From the cell containing the given text, extract its center point as [X, Y] coordinate. 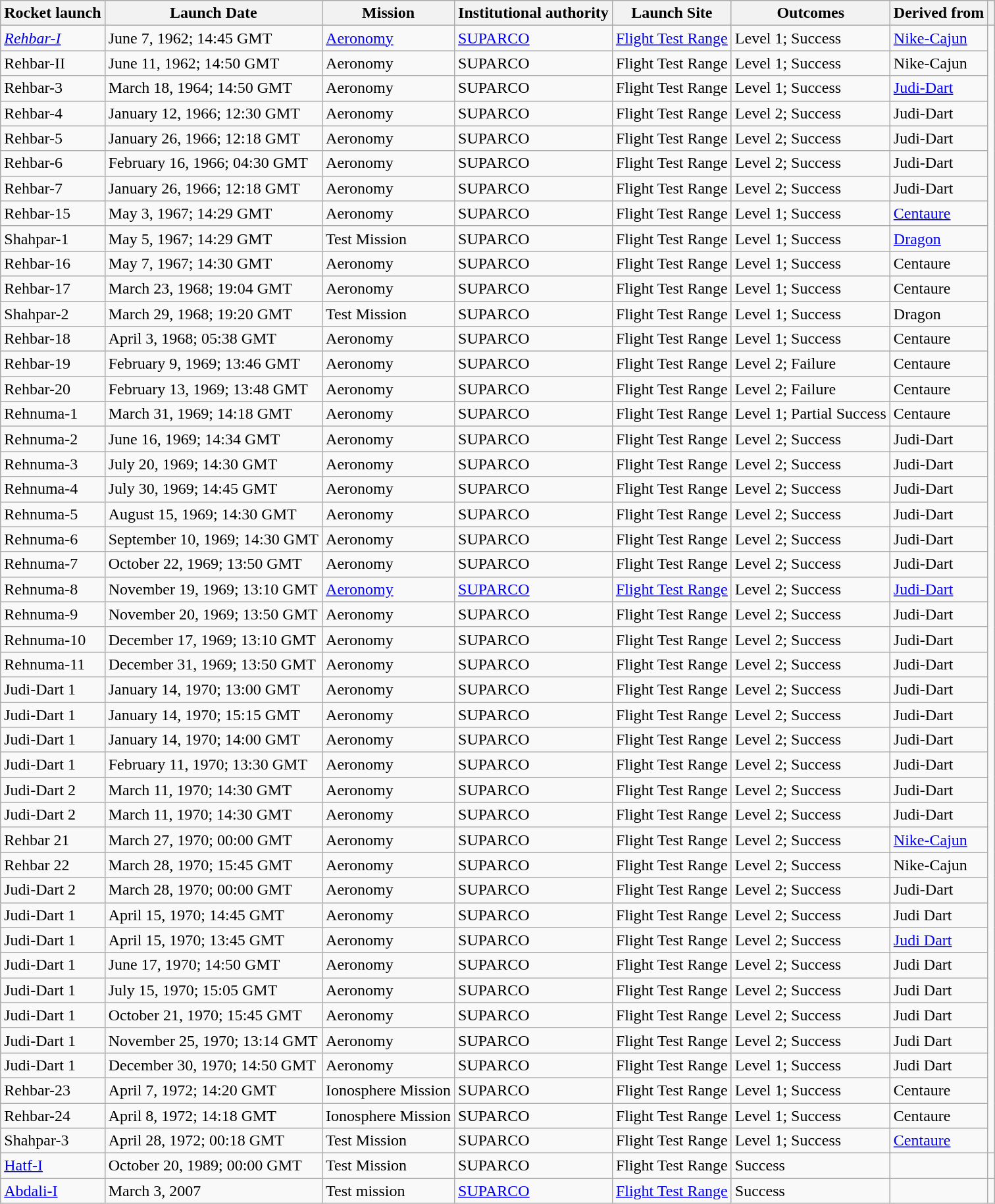
September 10, 1969; 14:30 GMT [213, 539]
April 7, 1972; 14:20 GMT [213, 1090]
Rehbar-II [53, 63]
Hatf-I [53, 1166]
November 20, 1969; 13:50 GMT [213, 614]
June 16, 1969; 14:34 GMT [213, 439]
March 23, 1968; 19:04 GMT [213, 288]
Rocket launch [53, 13]
Rehnuma-4 [53, 489]
February 13, 1969; 13:48 GMT [213, 389]
Rehbar-3 [53, 88]
Rehbar 22 [53, 865]
May 5, 1967; 14:29 GMT [213, 238]
June 7, 1962; 14:45 GMT [213, 38]
March 31, 1969; 14:18 GMT [213, 414]
January 14, 1970; 14:00 GMT [213, 740]
Rehbar-6 [53, 163]
April 15, 1970; 14:45 GMT [213, 915]
March 28, 1970; 15:45 GMT [213, 865]
May 7, 1967; 14:30 GMT [213, 263]
Rehnuma-1 [53, 414]
Rehbar 21 [53, 840]
April 28, 1972; 00:18 GMT [213, 1141]
December 17, 1969; 13:10 GMT [213, 639]
Rehbar-15 [53, 213]
Rehbar-4 [53, 113]
Launch Site [671, 13]
October 20, 1989; 00:00 GMT [213, 1166]
Institutional authority [534, 13]
Rehbar-7 [53, 188]
Launch Date [213, 13]
Mission [388, 13]
June 17, 1970; 14:50 GMT [213, 965]
July 20, 1969; 14:30 GMT [213, 464]
Abdali-I [53, 1191]
May 3, 1967; 14:29 GMT [213, 213]
February 11, 1970; 13:30 GMT [213, 765]
Rehbar-20 [53, 389]
Rehnuma-5 [53, 514]
July 30, 1969; 14:45 GMT [213, 489]
Rehbar-23 [53, 1090]
March 29, 1968; 19:20 GMT [213, 314]
December 30, 1970; 14:50 GMT [213, 1065]
Rehbar-19 [53, 364]
Rehbar-5 [53, 138]
Rehnuma-7 [53, 564]
Rehbar-17 [53, 288]
August 15, 1969; 14:30 GMT [213, 514]
Rehnuma-8 [53, 589]
Rehnuma-10 [53, 639]
January 14, 1970; 15:15 GMT [213, 714]
Rehnuma-11 [53, 664]
Level 1; Partial Success [811, 414]
October 22, 1969; 13:50 GMT [213, 564]
March 28, 1970; 00:00 GMT [213, 890]
July 15, 1970; 15:05 GMT [213, 990]
June 11, 1962; 14:50 GMT [213, 63]
Rehbar-I [53, 38]
Rehbar-16 [53, 263]
April 8, 1972; 14:18 GMT [213, 1116]
January 14, 1970; 13:00 GMT [213, 689]
Rehnuma-6 [53, 539]
November 25, 1970; 13:14 GMT [213, 1040]
Shahpar-1 [53, 238]
Rehnuma-2 [53, 439]
February 16, 1966; 04:30 GMT [213, 163]
Rehnuma-3 [53, 464]
Rehbar-24 [53, 1116]
April 15, 1970; 13:45 GMT [213, 940]
February 9, 1969; 13:46 GMT [213, 364]
March 3, 2007 [213, 1191]
Derived from [938, 13]
Shahpar-3 [53, 1141]
October 21, 1970; 15:45 GMT [213, 1015]
Test mission [388, 1191]
Shahpar-2 [53, 314]
November 19, 1969; 13:10 GMT [213, 589]
March 27, 1970; 00:00 GMT [213, 840]
December 31, 1969; 13:50 GMT [213, 664]
March 18, 1964; 14:50 GMT [213, 88]
April 3, 1968; 05:38 GMT [213, 339]
Rehnuma-9 [53, 614]
Outcomes [811, 13]
January 12, 1966; 12:30 GMT [213, 113]
Rehbar-18 [53, 339]
